Return the [X, Y] coordinate for the center point of the cell that contains the specified text.  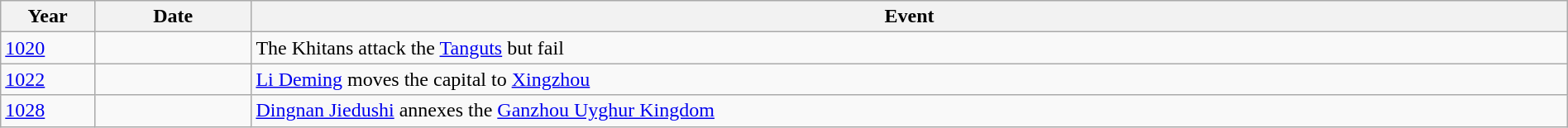
Dingnan Jiedushi annexes the Ganzhou Uyghur Kingdom [910, 111]
Li Deming moves the capital to Xingzhou [910, 79]
1022 [48, 79]
1020 [48, 48]
Date [172, 17]
Event [910, 17]
Year [48, 17]
The Khitans attack the Tanguts but fail [910, 48]
1028 [48, 111]
